Search for the cell housing the specified text and yield its [x, y] center coordinate. 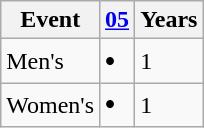
Event [50, 20]
05 [118, 20]
Women's [50, 105]
Men's [50, 61]
Years [169, 20]
